Scan for the cell matching the given text and deliver its [x, y] coordinate at center. 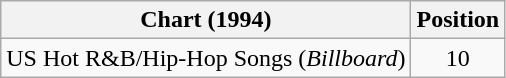
US Hot R&B/Hip-Hop Songs (Billboard) [206, 58]
Chart (1994) [206, 20]
Position [458, 20]
10 [458, 58]
